Scan for the cell matching the given text and deliver its (x, y) coordinate at center. 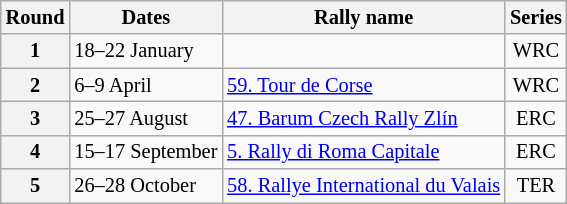
15–17 September (146, 152)
4 (36, 152)
2 (36, 85)
Dates (146, 17)
3 (36, 118)
18–22 January (146, 51)
6–9 April (146, 85)
58. Rallye International du Valais (364, 186)
TER (536, 186)
5 (36, 186)
47. Barum Czech Rally Zlín (364, 118)
Round (36, 17)
59. Tour de Corse (364, 85)
25–27 August (146, 118)
5. Rally di Roma Capitale (364, 152)
1 (36, 51)
Series (536, 17)
Rally name (364, 17)
26–28 October (146, 186)
